Locate the cell with the specified text and output its [x, y] center coordinate. 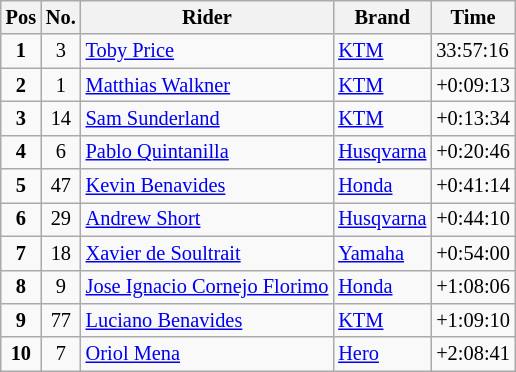
+0:20:46 [472, 152]
8 [21, 287]
Jose Ignacio Cornejo Florimo [208, 287]
+0:44:10 [472, 219]
Andrew Short [208, 219]
No. [61, 17]
+0:54:00 [472, 253]
4 [21, 152]
Sam Sunderland [208, 118]
Luciano Benavides [208, 320]
+1:09:10 [472, 320]
Yamaha [382, 253]
14 [61, 118]
+0:09:13 [472, 85]
Kevin Benavides [208, 186]
5 [21, 186]
47 [61, 186]
Xavier de Soultrait [208, 253]
Matthias Walkner [208, 85]
Toby Price [208, 51]
Pablo Quintanilla [208, 152]
Pos [21, 17]
+2:08:41 [472, 354]
29 [61, 219]
+1:08:06 [472, 287]
+0:13:34 [472, 118]
+0:41:14 [472, 186]
Hero [382, 354]
Rider [208, 17]
18 [61, 253]
77 [61, 320]
Time [472, 17]
2 [21, 85]
10 [21, 354]
Brand [382, 17]
33:57:16 [472, 51]
Oriol Mena [208, 354]
